Provide the [x, y] coordinate of the cell's center where the given text is located.  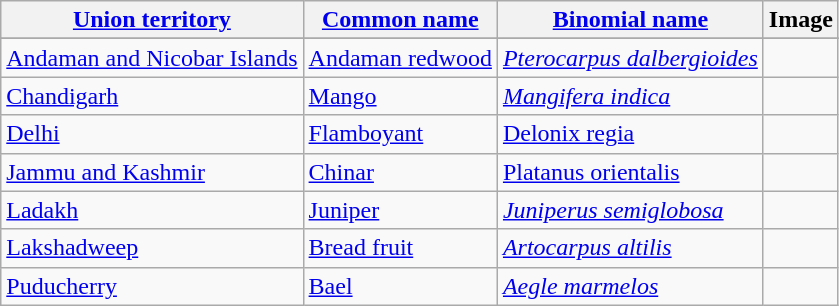
Juniper [400, 210]
Ladakh [152, 210]
Binomial name [630, 20]
Common name [400, 20]
Bael [400, 286]
Juniperus semiglobosa [630, 210]
Platanus orientalis [630, 172]
Image [800, 20]
Aegle marmelos [630, 286]
Union territory [152, 20]
Puducherry [152, 286]
Chinar [400, 172]
Flamboyant [400, 134]
Artocarpus altilis [630, 248]
Bread fruit [400, 248]
Andaman and Nicobar Islands [152, 58]
Delhi [152, 134]
Lakshadweep [152, 248]
Chandigarh [152, 96]
Jammu and Kashmir [152, 172]
Pterocarpus dalbergioides [630, 58]
Mango [400, 96]
Mangifera indica [630, 96]
Delonix regia [630, 134]
Andaman redwood [400, 58]
